Return the [X, Y] coordinate for the center point of the cell that contains the specified text.  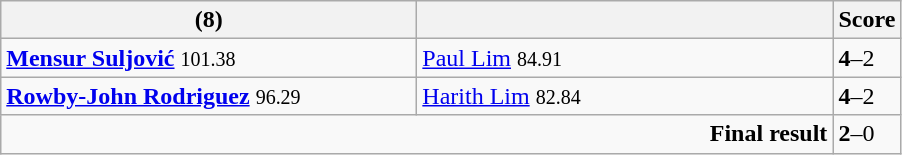
(8) [209, 20]
Rowby-John Rodriguez 96.29 [209, 96]
Score [867, 20]
Harith Lim 82.84 [625, 96]
2–0 [867, 134]
Mensur Suljović 101.38 [209, 58]
Final result [417, 134]
Paul Lim 84.91 [625, 58]
